Locate the cell with the specified text and output its (x, y) center coordinate. 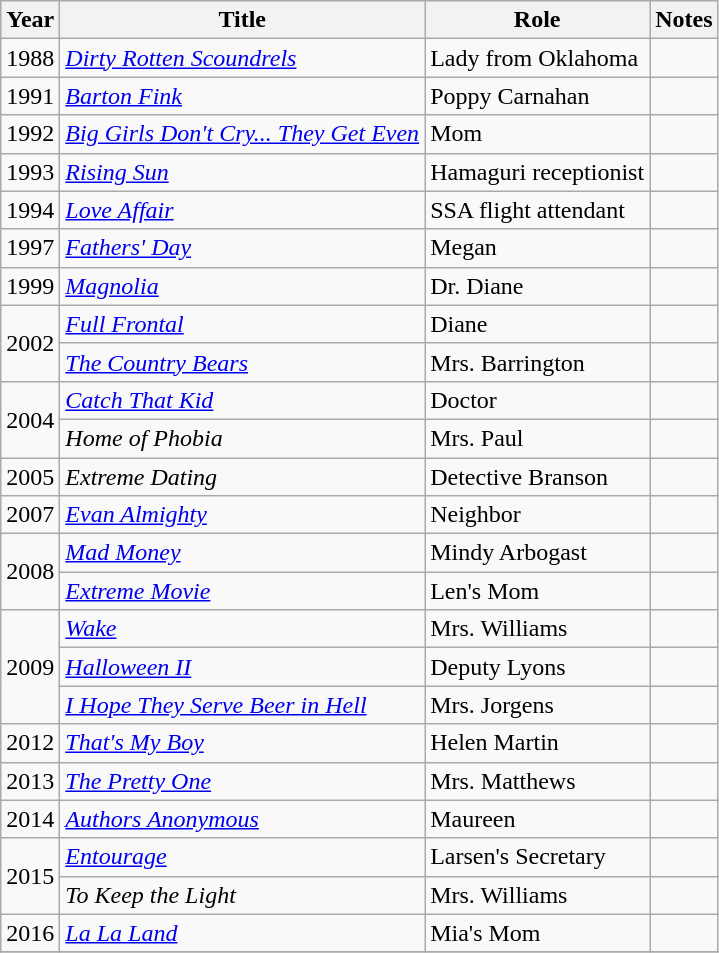
Mrs. Barrington (538, 362)
2015 (30, 876)
La La Land (242, 933)
Notes (684, 20)
2014 (30, 819)
Catch That Kid (242, 400)
Neighbor (538, 515)
That's My Boy (242, 743)
Role (538, 20)
Big Girls Don't Cry... They Get Even (242, 134)
Mindy Arbogast (538, 553)
Dirty Rotten Scoundrels (242, 58)
Fathers' Day (242, 248)
Magnolia (242, 286)
Mia's Mom (538, 933)
1994 (30, 210)
SSA flight attendant (538, 210)
I Hope They Serve Beer in Hell (242, 705)
Mom (538, 134)
Entourage (242, 857)
Love Affair (242, 210)
2004 (30, 419)
Mrs. Paul (538, 438)
1999 (30, 286)
Year (30, 20)
Wake (242, 629)
2007 (30, 515)
The Pretty One (242, 781)
Hamaguri receptionist (538, 172)
Mad Money (242, 553)
Mrs. Matthews (538, 781)
Evan Almighty (242, 515)
Dr. Diane (538, 286)
2008 (30, 572)
Barton Fink (242, 96)
Doctor (538, 400)
Len's Mom (538, 591)
2009 (30, 667)
Rising Sun (242, 172)
1988 (30, 58)
2002 (30, 343)
1991 (30, 96)
To Keep the Light (242, 895)
1993 (30, 172)
Lady from Oklahoma (538, 58)
Title (242, 20)
Extreme Dating (242, 477)
Mrs. Jorgens (538, 705)
Diane (538, 324)
Larsen's Secretary (538, 857)
Megan (538, 248)
Detective Branson (538, 477)
Home of Phobia (242, 438)
Authors Anonymous (242, 819)
2005 (30, 477)
2012 (30, 743)
Poppy Carnahan (538, 96)
2013 (30, 781)
Deputy Lyons (538, 667)
Halloween II (242, 667)
The Country Bears (242, 362)
Full Frontal (242, 324)
2016 (30, 933)
Helen Martin (538, 743)
Extreme Movie (242, 591)
1997 (30, 248)
Maureen (538, 819)
1992 (30, 134)
